Return the [X, Y] coordinate for the center point of the cell that contains the specified text.  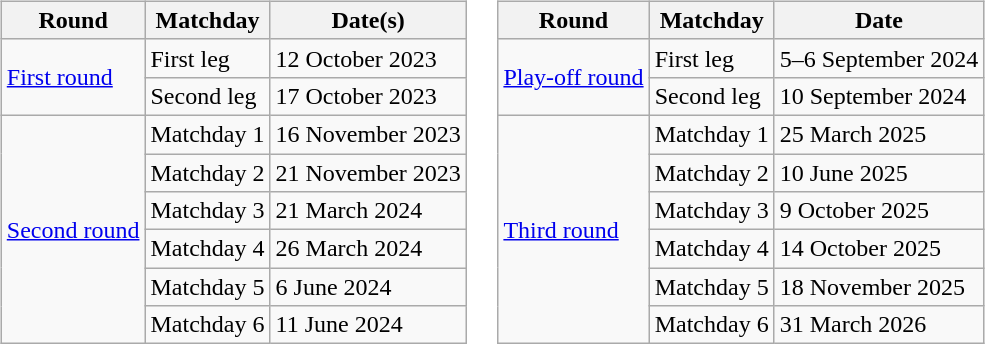
10 September 2024 [879, 96]
10 June 2025 [879, 173]
26 March 2024 [368, 249]
18 November 2025 [879, 287]
21 November 2023 [368, 173]
First round [73, 77]
Play-off round [574, 77]
31 March 2026 [879, 325]
12 October 2023 [368, 58]
9 October 2025 [879, 211]
5–6 September 2024 [879, 58]
11 June 2024 [368, 325]
21 March 2024 [368, 211]
6 June 2024 [368, 287]
14 October 2025 [879, 249]
17 October 2023 [368, 96]
16 November 2023 [368, 134]
Second round [73, 229]
Third round [574, 229]
25 March 2025 [879, 134]
Date [879, 20]
Date(s) [368, 20]
